Search for the cell housing the specified text and yield its (X, Y) center coordinate. 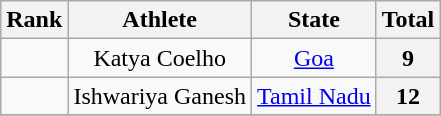
Goa (314, 58)
9 (408, 58)
Ishwariya Ganesh (160, 96)
Athlete (160, 20)
Tamil Nadu (314, 96)
Rank (34, 20)
Total (408, 20)
Katya Coelho (160, 58)
State (314, 20)
12 (408, 96)
